Locate the cell with the specified text and output its (X, Y) center coordinate. 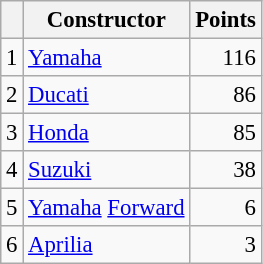
Honda (106, 133)
Points (226, 20)
5 (12, 208)
Ducati (106, 95)
2 (12, 95)
Suzuki (106, 170)
85 (226, 133)
Yamaha Forward (106, 208)
1 (12, 58)
Constructor (106, 20)
86 (226, 95)
116 (226, 58)
4 (12, 170)
Aprilia (106, 245)
38 (226, 170)
Yamaha (106, 58)
